Scan for the cell matching the given text and deliver its (X, Y) coordinate at center. 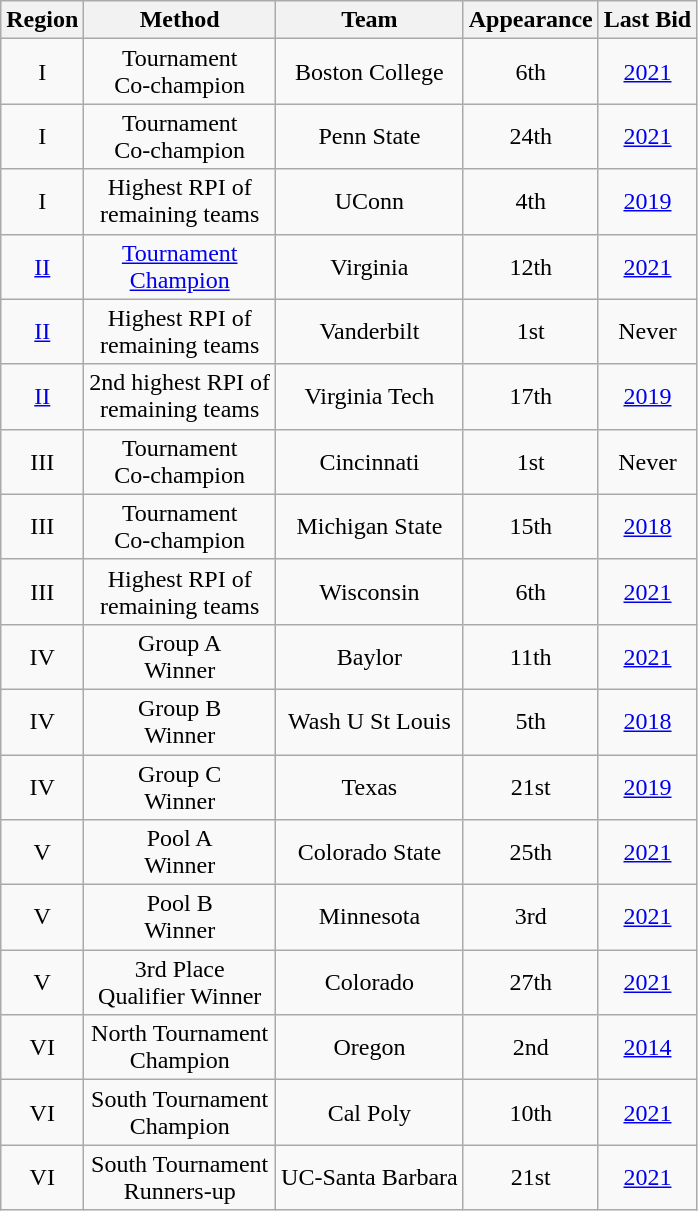
Last Bid (647, 20)
15th (530, 526)
Appearance (530, 20)
Colorado (370, 982)
Baylor (370, 656)
Colorado State (370, 852)
Group CWinner (180, 786)
5th (530, 722)
Vanderbilt (370, 332)
2nd highest RPI ofremaining teams (180, 396)
2nd (530, 1048)
Region (42, 20)
10th (530, 1112)
Pool AWinner (180, 852)
Texas (370, 786)
Michigan State (370, 526)
Penn State (370, 136)
Group BWinner (180, 722)
South TournamentChampion (180, 1112)
27th (530, 982)
Virginia Tech (370, 396)
11th (530, 656)
Wash U St Louis (370, 722)
Cincinnati (370, 462)
12th (530, 266)
Minnesota (370, 918)
UConn (370, 202)
Cal Poly (370, 1112)
4th (530, 202)
North TournamentChampion (180, 1048)
Boston College (370, 72)
UC-Santa Barbara (370, 1178)
Pool BWinner (180, 918)
Group AWinner (180, 656)
Virginia (370, 266)
3rd (530, 918)
South TournamentRunners-up (180, 1178)
24th (530, 136)
Oregon (370, 1048)
Wisconsin (370, 592)
TournamentChampion (180, 266)
17th (530, 396)
2014 (647, 1048)
Team (370, 20)
25th (530, 852)
3rd PlaceQualifier Winner (180, 982)
Method (180, 20)
